Locate the cell with the specified text and output its (X, Y) center coordinate. 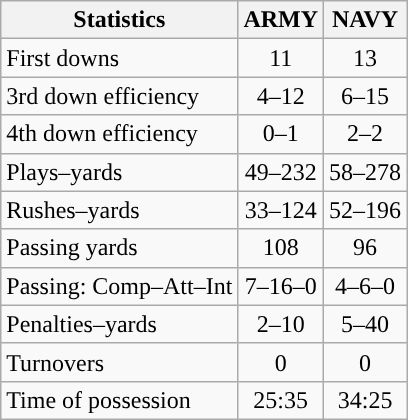
4–12 (281, 96)
Passing yards (120, 248)
3rd down efficiency (120, 96)
2–2 (366, 134)
5–40 (366, 324)
11 (281, 58)
Statistics (120, 20)
49–232 (281, 172)
6–15 (366, 96)
34:25 (366, 400)
0–1 (281, 134)
ARMY (281, 20)
52–196 (366, 210)
2–10 (281, 324)
33–124 (281, 210)
Time of possession (120, 400)
25:35 (281, 400)
Turnovers (120, 362)
13 (366, 58)
4–6–0 (366, 286)
Passing: Comp–Att–Int (120, 286)
58–278 (366, 172)
108 (281, 248)
NAVY (366, 20)
96 (366, 248)
7–16–0 (281, 286)
Penalties–yards (120, 324)
First downs (120, 58)
Rushes–yards (120, 210)
4th down efficiency (120, 134)
Plays–yards (120, 172)
